Pinpoint the cell where the given text exists, returning its [x, y] midpoint coordinate. 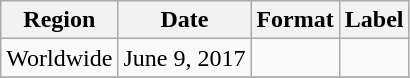
Worldwide [60, 58]
Region [60, 20]
Label [374, 20]
Date [184, 20]
Format [295, 20]
June 9, 2017 [184, 58]
